Pinpoint the cell where the given text exists, returning its (x, y) midpoint coordinate. 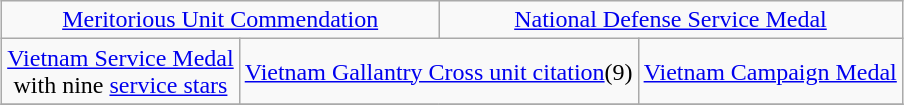
Vietnam Campaign Medal (770, 72)
Vietnam Service Medal with nine service stars (121, 72)
Vietnam Gallantry Cross unit citation(9) (438, 72)
Meritorious Unit Commendation (220, 20)
National Defense Service Medal (671, 20)
